Scan for the cell matching the given text and deliver its [X, Y] coordinate at center. 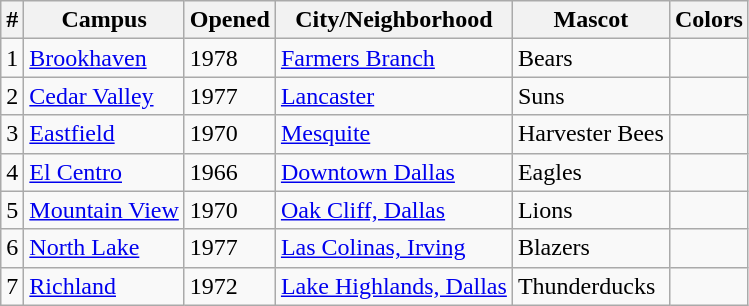
Cedar Valley [104, 96]
Campus [104, 20]
1972 [230, 286]
Thunderducks [590, 286]
1978 [230, 58]
Suns [590, 96]
City/Neighborhood [394, 20]
El Centro [104, 172]
2 [12, 96]
Mountain View [104, 210]
Mascot [590, 20]
4 [12, 172]
5 [12, 210]
Eastfield [104, 134]
3 [12, 134]
Lions [590, 210]
Brookhaven [104, 58]
Blazers [590, 248]
Eagles [590, 172]
North Lake [104, 248]
Downtown Dallas [394, 172]
Las Colinas, Irving [394, 248]
Mesquite [394, 134]
Oak Cliff, Dallas [394, 210]
Opened [230, 20]
# [12, 20]
Bears [590, 58]
Harvester Bees [590, 134]
Lancaster [394, 96]
1 [12, 58]
Farmers Branch [394, 58]
1966 [230, 172]
Colors [708, 20]
Lake Highlands, Dallas [394, 286]
6 [12, 248]
7 [12, 286]
Richland [104, 286]
